Scan for the cell matching the given text and deliver its [X, Y] coordinate at center. 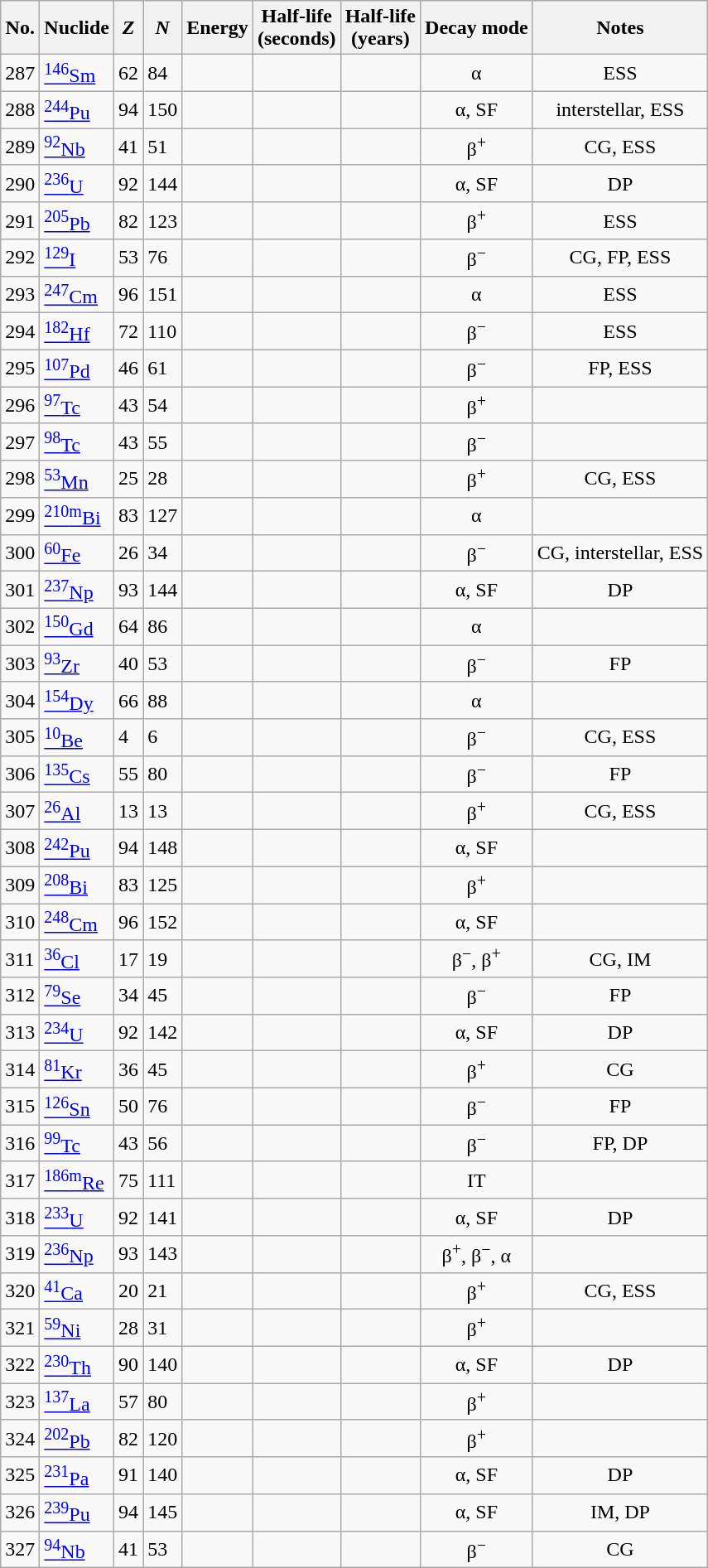
287 [20, 73]
244Pu [77, 109]
205Pb [77, 220]
311 [20, 959]
Z [129, 28]
289 [20, 147]
210mBi [77, 515]
54 [162, 406]
290 [20, 184]
94Nb [77, 1549]
182Hf [77, 331]
302 [20, 626]
299 [20, 515]
309 [20, 885]
88 [162, 701]
293 [20, 295]
310 [20, 923]
84 [162, 73]
312 [20, 996]
51 [162, 147]
93Zr [77, 664]
322 [20, 1365]
46 [129, 368]
Nuclide [77, 28]
231Pa [77, 1476]
324 [20, 1438]
300 [20, 553]
66 [129, 701]
50 [129, 1107]
25 [129, 479]
303 [20, 664]
142 [162, 1032]
288 [20, 109]
Decay mode [477, 28]
292 [20, 258]
36Cl [77, 959]
151 [162, 295]
152 [162, 923]
186mRe [77, 1180]
306 [20, 774]
295 [20, 368]
62 [129, 73]
135Cs [77, 774]
317 [20, 1180]
318 [20, 1218]
304 [20, 701]
19 [162, 959]
interstellar, ESS [619, 109]
143 [162, 1254]
298 [20, 479]
296 [20, 406]
242Pu [77, 848]
145 [162, 1513]
120 [162, 1438]
148 [162, 848]
239Pu [77, 1513]
Notes [619, 28]
150Gd [77, 626]
Energy [218, 28]
53Mn [77, 479]
N [162, 28]
6 [162, 737]
92Nb [77, 147]
41Ca [77, 1291]
308 [20, 848]
No. [20, 28]
IT [477, 1180]
4 [129, 737]
315 [20, 1107]
233U [77, 1218]
21 [162, 1291]
FP, DP [619, 1143]
IM, DP [619, 1513]
60Fe [77, 553]
137La [77, 1402]
323 [20, 1402]
81Kr [77, 1070]
325 [20, 1476]
236U [77, 184]
126Sn [77, 1107]
β+, β−, α [477, 1254]
294 [20, 331]
Half-life(years) [380, 28]
Half-life(seconds) [296, 28]
26Al [77, 812]
307 [20, 812]
111 [162, 1180]
247Cm [77, 295]
79Se [77, 996]
125 [162, 885]
64 [129, 626]
107Pd [77, 368]
56 [162, 1143]
248Cm [77, 923]
75 [129, 1180]
31 [162, 1329]
208Bi [77, 885]
CG, FP, ESS [619, 258]
97Tc [77, 406]
319 [20, 1254]
326 [20, 1513]
327 [20, 1549]
26 [129, 553]
314 [20, 1070]
123 [162, 220]
297 [20, 442]
154Dy [77, 701]
98Tc [77, 442]
234U [77, 1032]
141 [162, 1218]
90 [129, 1365]
57 [129, 1402]
CG, interstellar, ESS [619, 553]
91 [129, 1476]
316 [20, 1143]
129I [77, 258]
320 [20, 1291]
86 [162, 626]
59Ni [77, 1329]
72 [129, 331]
301 [20, 590]
10Be [77, 737]
17 [129, 959]
CG, IM [619, 959]
146Sm [77, 73]
230Th [77, 1365]
150 [162, 109]
61 [162, 368]
36 [129, 1070]
305 [20, 737]
313 [20, 1032]
FP, ESS [619, 368]
236Np [77, 1254]
321 [20, 1329]
20 [129, 1291]
127 [162, 515]
40 [129, 664]
202Pb [77, 1438]
110 [162, 331]
291 [20, 220]
237Np [77, 590]
99Tc [77, 1143]
β−, β+ [477, 959]
